Identify which cell holds the provided text, then report its [x, y] central coordinate. 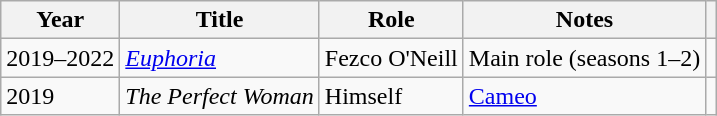
Fezco O'Neill [391, 58]
The Perfect Woman [220, 96]
Year [60, 20]
Cameo [584, 96]
Role [391, 20]
Himself [391, 96]
Euphoria [220, 58]
Notes [584, 20]
Title [220, 20]
Main role (seasons 1–2) [584, 58]
2019–2022 [60, 58]
2019 [60, 96]
